Provide the (x, y) coordinate of the cell's center where the given text is located.  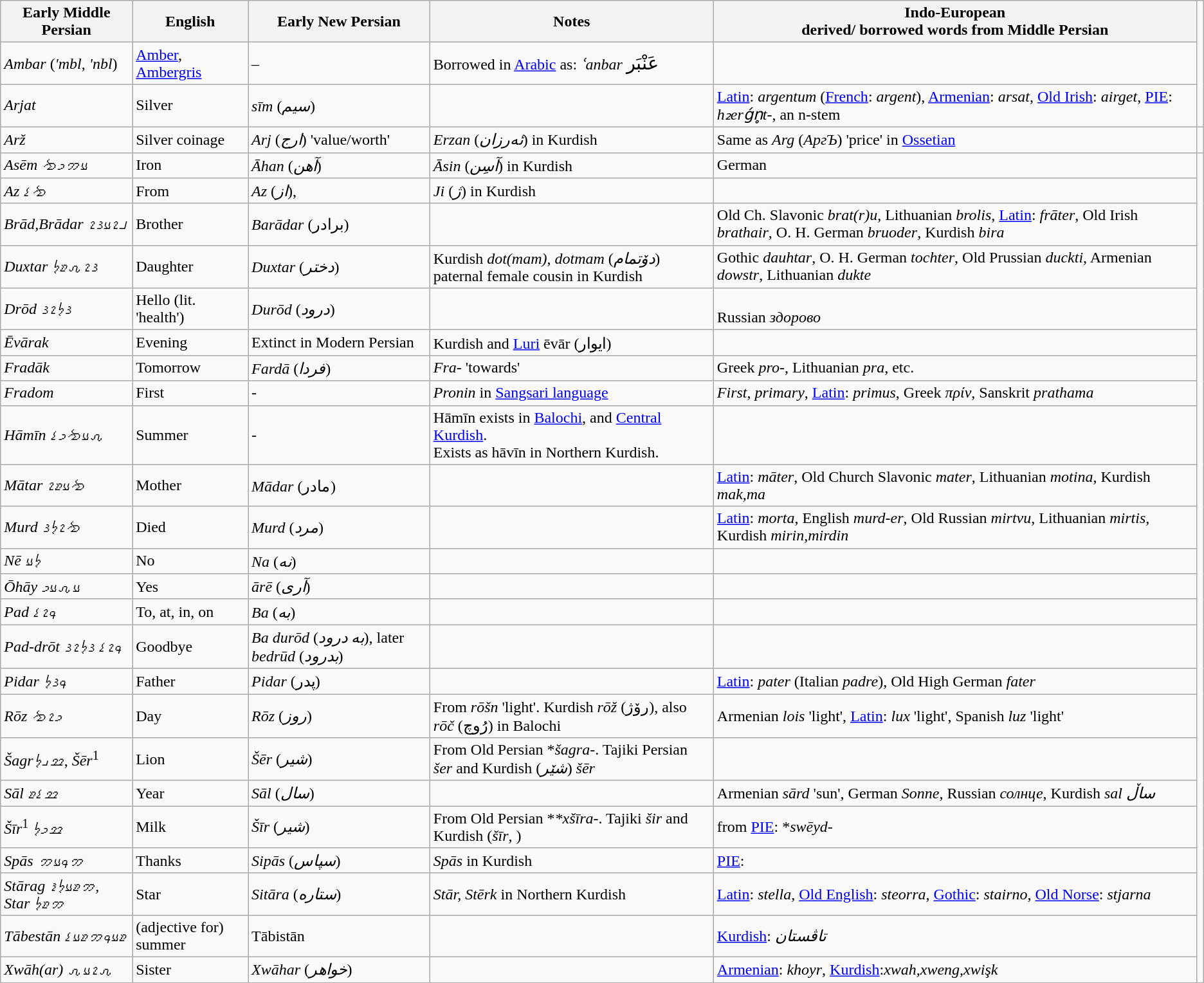
Early Middle Persian (67, 22)
English (190, 22)
Tābistān (340, 935)
PIE: (954, 861)
No (190, 561)
Evening (190, 343)
Greek pro-, Lithuanian pra, etc. (954, 368)
Duxtar 𐭣𐭥𐭧𐭲𐭫 (67, 266)
Spās in Kurdish (571, 861)
Āsin (آسِن) in Kurdish (571, 165)
Star (190, 894)
Gothic dauhtar, O. H. German tochter, Old Prussian duckti, Armenian dowstr, Lithuanian dukte (954, 266)
Brād,Brādar 𐭡𐭥𐭠𐭣𐭥 (67, 224)
Father (190, 681)
To, at, in, on (190, 612)
Fra- 'towards' (571, 368)
Xwāh(ar) 𐭧𐭥𐭠𐭧 (67, 969)
Hāmīn 𐭧𐭠𐭬𐭩𐭭 (67, 435)
Silver (190, 106)
Sister (190, 969)
Pronin in Sangsari language (571, 393)
Hāmīn exists in Balochi, and Central Kurdish.Exists as hāvīn in Northern Kurdish. (571, 435)
Šagr𐭱𐭢𐭫, Šēr1 (67, 759)
Āhan (آهن) (340, 165)
Arjat (67, 106)
Pidar 𐭯𐭣𐭫 (67, 681)
Mātar 𐭬𐭠𐭲𐭥 (67, 485)
From rōšn 'light'. Kurdish rōž (رۆژ), also rōč (رُوچ) in Balochi (571, 715)
Armenian sārd 'sun', German Sonne, Russian солнце, Kurdish sal ساڵ (954, 793)
Durōd (درود) (340, 309)
Stārag 𐭮𐭲𐭠𐭫𐭪, Star 𐭮𐭲𐭫 (67, 894)
Fradāk (67, 368)
Thanks (190, 861)
– (340, 63)
Armenian: khoyr, Kurdish:xwah,xweng,xwişk (954, 969)
Early New Persian (340, 22)
Fradom (67, 393)
German (954, 165)
Old Ch. Slavonic brat(r)u, Lithuanian brolis, Latin: frāter, Old Irish brathair, O. H. German bruoder, Kurdish bira (954, 224)
Hello (lit. 'health') (190, 309)
Rōz (روز) (340, 715)
Lion (190, 759)
Iron (190, 165)
Latin: morta, English murd-er, Old Russian mirtvu, Lithuanian mirtis, Kurdish mirin,mirdin (954, 528)
Šīr (شیر) (340, 827)
Brother (190, 224)
Latin: māter, Old Church Slavonic mater, Lithuanian motina, Kurdish mak,ma (954, 485)
Na (نه) (340, 561)
Fardā (فردا) (340, 368)
Tābestān 𐭲𐭠𐭯𐭮𐭲𐭠𐭭 (67, 935)
Kurdish: تاڤستان (954, 935)
Borrowed in Arabic as: ʿanbar عَنْبَر (571, 63)
Mother (190, 485)
First (190, 393)
Day (190, 715)
Year (190, 793)
Armenian lois 'light', Latin: lux 'light', Spanish luz 'light' (954, 715)
Amber, Ambergris (190, 63)
Russian здорово (954, 309)
Ba durōd (به درود), later bedrūd (بدرود) (340, 647)
From Old Persian **xšīra-. Tajiki šir and Kurdish (šīr, ) (571, 827)
Murd (مرد) (340, 528)
Same as Arg (АргЪ) 'price' in Ossetian (954, 140)
Xwāhar (خواهر) (340, 969)
Rōz 𐭩𐭥𐭬 (67, 715)
Kurdish and Luri ēvār (ایوار) (571, 343)
Silver coinage (190, 140)
Sitāra (ستاره) (340, 894)
Sāl (سال) (340, 793)
From (190, 191)
from PIE: *swēyd- (954, 827)
Died (190, 528)
First, primary, Latin: primus, Greek πρίν, Sanskrit prathama (954, 393)
Az (از), (340, 191)
Latin: stella, Old English: steorra, Gothic: stairno, Old Norse: stjarna (954, 894)
ārē (آری) (340, 587)
Ji (ژ) in Kurdish (571, 191)
Pidar (پدر) (340, 681)
Latin: argentum (French: argent), Armenian: arsat, Old Irish: airget, PIE: h₂erǵn̥t-, an n-stem (954, 106)
Asēm 𐭠𐭮𐭩𐭬 (67, 165)
Az 𐭬𐭭 (67, 191)
sīm (سیم) (340, 106)
Goodbye (190, 647)
Stār, Stērk in Northern Kurdish (571, 894)
Notes (571, 22)
Milk (190, 827)
Indo-Europeanderived/ borrowed words from Middle Persian (954, 22)
Ba (به) (340, 612)
(adjective for) summer (190, 935)
Ōhāy 𐭠𐭧𐭠𐭩 (67, 587)
Mādar (مادر) (340, 485)
Nē 𐭫𐭠 (67, 561)
Sāl 𐭱𐭭𐭲 (67, 793)
Sipās (سپاس) (340, 861)
Ambar ('mbl, 'nbl) (67, 63)
Spās 𐭮𐭯𐭠𐭮 (67, 861)
Arž (67, 140)
Erzan (ئەرزان) in Kurdish (571, 140)
Barādar (برادر) (340, 224)
From Old Persian *šagra-. Tajiki Persian šer and Kurdish (شێر) šēr (571, 759)
Duxtar (دختر) (340, 266)
Tomorrow (190, 368)
Daughter (190, 266)
Pad-drōt 𐭯𐭥𐭭 𐭣𐭫𐭥𐭣 (67, 647)
Šēr (شیر) (340, 759)
Drōd 𐭣𐭫𐭥𐭣 (67, 309)
Šīr𐭱𐭩𐭫 1 (67, 827)
Yes (190, 587)
Arj (ارج) 'value/worth' (340, 140)
Kurdish dot(mam), dotmam (دۆتمام) paternal female cousin in Kurdish (571, 266)
Murd 𐭬𐭥𐭫𐭣 (67, 528)
Extinct in Modern Persian (340, 343)
Ēvārak (67, 343)
Summer (190, 435)
Latin: pater (Italian padre), Old High German fater (954, 681)
Pad 𐭯𐭥𐭭 (67, 612)
